For the text-containing cell, return its midpoint in (x, y) coordinate format. 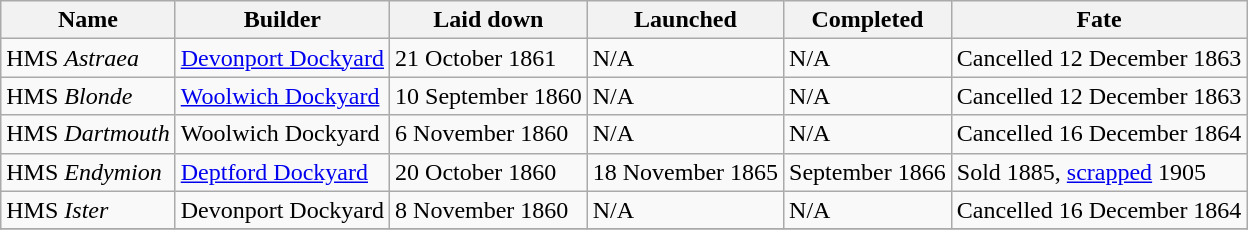
Launched (685, 20)
Fate (1099, 20)
18 November 1865 (685, 172)
8 November 1860 (489, 210)
21 October 1861 (489, 58)
HMS Astraea (88, 58)
20 October 1860 (489, 172)
Laid down (489, 20)
6 November 1860 (489, 134)
HMS Endymion (88, 172)
HMS Ister (88, 210)
Sold 1885, scrapped 1905 (1099, 172)
10 September 1860 (489, 96)
Completed (868, 20)
Builder (282, 20)
September 1866 (868, 172)
HMS Dartmouth (88, 134)
Deptford Dockyard (282, 172)
Name (88, 20)
HMS Blonde (88, 96)
